Return [X, Y] of the center of cell containing provided text 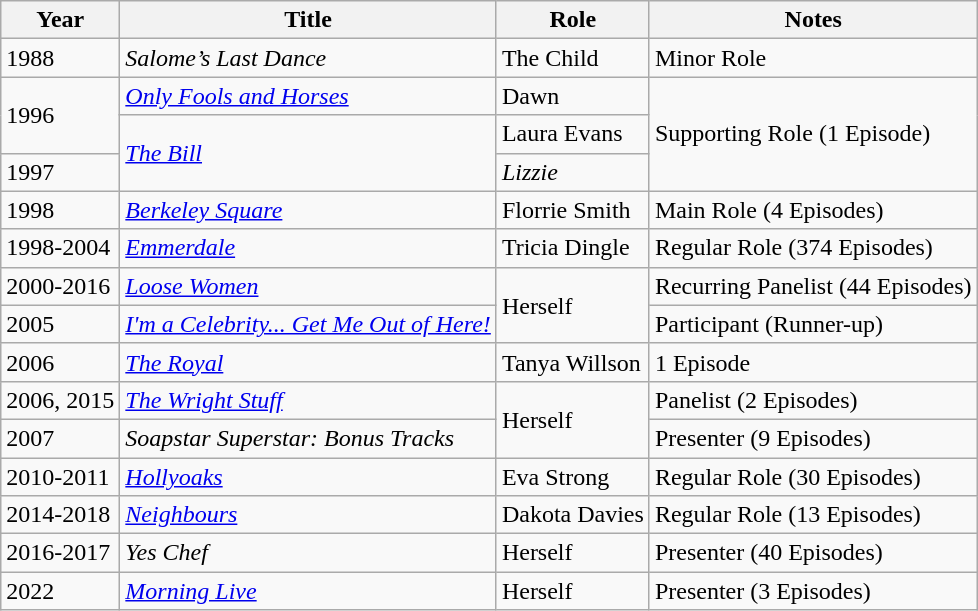
1998 [60, 210]
Loose Women [308, 286]
Dawn [572, 96]
2007 [60, 438]
Only Fools and Horses [308, 96]
Tanya Willson [572, 362]
Dakota Davies [572, 515]
2005 [60, 324]
Florrie Smith [572, 210]
Morning Live [308, 591]
Participant (Runner-up) [813, 324]
The Bill [308, 153]
Soapstar Superstar: Bonus Tracks [308, 438]
Yes Chef [308, 553]
Lizzie [572, 172]
I'm a Celebrity... Get Me Out of Here! [308, 324]
Year [60, 20]
The Royal [308, 362]
Main Role (4 Episodes) [813, 210]
Title [308, 20]
2006 [60, 362]
The Child [572, 58]
2014-2018 [60, 515]
1988 [60, 58]
Eva Strong [572, 477]
Tricia Dingle [572, 248]
2010-2011 [60, 477]
1998-2004 [60, 248]
Panelist (2 Episodes) [813, 400]
Presenter (40 Episodes) [813, 553]
The Wright Stuff [308, 400]
2006, 2015 [60, 400]
2022 [60, 591]
Laura Evans [572, 134]
Emmerdale [308, 248]
1997 [60, 172]
1 Episode [813, 362]
Notes [813, 20]
Presenter (9 Episodes) [813, 438]
Regular Role (13 Episodes) [813, 515]
Recurring Panelist (44 Episodes) [813, 286]
Salome’s Last Dance [308, 58]
Hollyoaks [308, 477]
2016-2017 [60, 553]
Regular Role (30 Episodes) [813, 477]
Supporting Role (1 Episode) [813, 134]
Berkeley Square [308, 210]
Presenter (3 Episodes) [813, 591]
1996 [60, 115]
Regular Role (374 Episodes) [813, 248]
Neighbours [308, 515]
Role [572, 20]
2000-2016 [60, 286]
Minor Role [813, 58]
